Return the [X, Y] coordinate for the center point of the cell that contains the specified text.  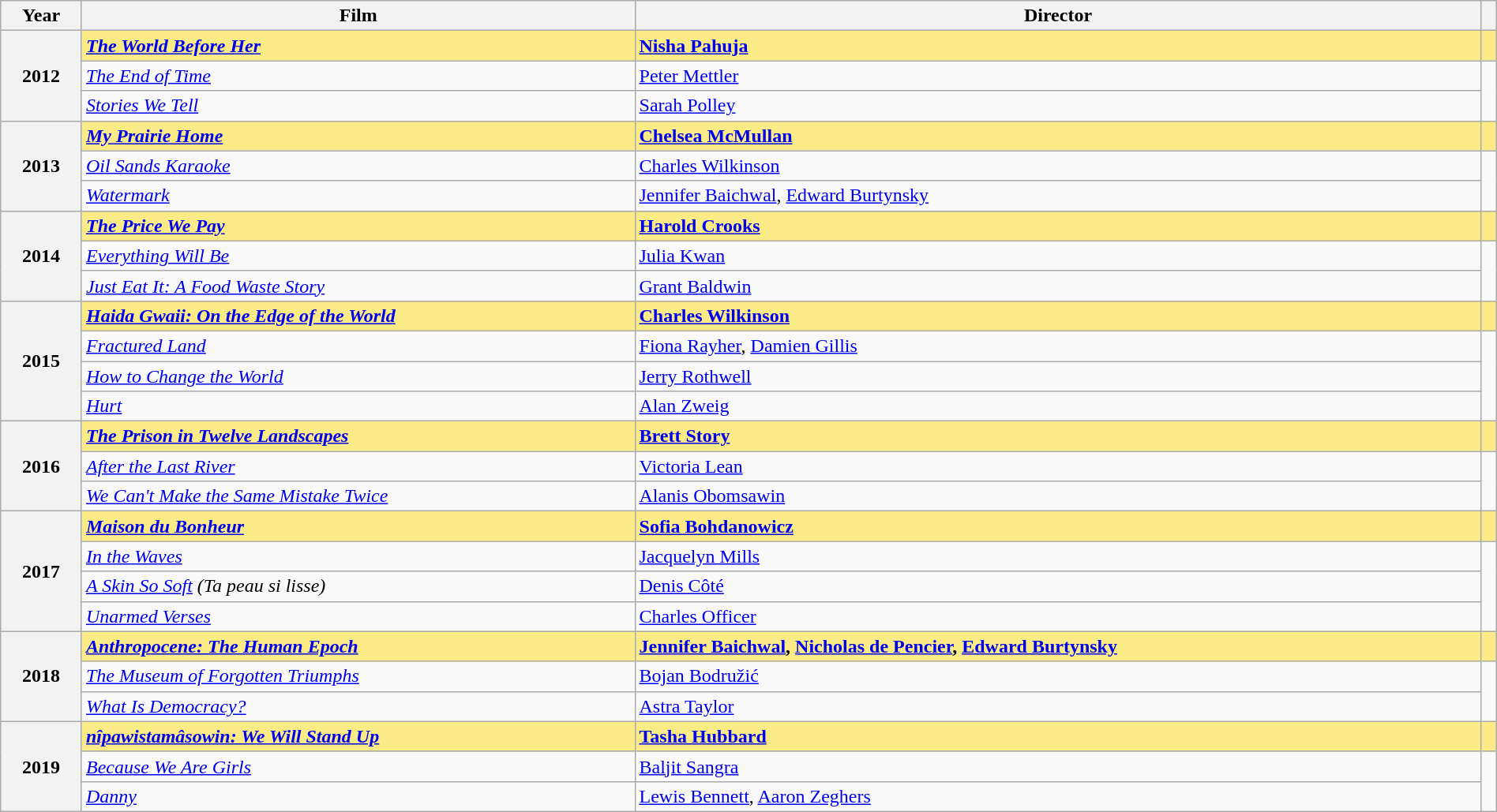
nîpawistamâsowin: We Will Stand Up [358, 736]
After the Last River [358, 466]
Chelsea McMullan [1058, 136]
Fiona Rayher, Damien Gillis [1058, 346]
My Prairie Home [358, 136]
Danny [358, 796]
The Prison in Twelve Landscapes [358, 436]
2012 [41, 76]
The End of Time [358, 76]
Bojan Bodružić [1058, 676]
Astra Taylor [1058, 706]
Watermark [358, 196]
Tasha Hubbard [1058, 736]
2013 [41, 166]
How to Change the World [358, 376]
2019 [41, 766]
In the Waves [358, 556]
Grant Baldwin [1058, 286]
The World Before Her [358, 46]
Harold Crooks [1058, 226]
Brett Story [1058, 436]
Haida Gwaii: On the Edge of the World [358, 316]
Maison du Bonheur [358, 526]
Jennifer Baichwal, Nicholas de Pencier, Edward Burtynsky [1058, 646]
Year [41, 16]
Just Eat It: A Food Waste Story [358, 286]
Baljit Sangra [1058, 766]
2017 [41, 571]
Julia Kwan [1058, 256]
Sofia Bohdanowicz [1058, 526]
Because We Are Girls [358, 766]
Oil Sands Karaoke [358, 166]
Film [358, 16]
Alanis Obomsawin [1058, 496]
2016 [41, 466]
Lewis Bennett, Aaron Zeghers [1058, 796]
Director [1058, 16]
2018 [41, 676]
Anthropocene: The Human Epoch [358, 646]
The Price We Pay [358, 226]
Peter Mettler [1058, 76]
The Museum of Forgotten Triumphs [358, 676]
Victoria Lean [1058, 466]
Fractured Land [358, 346]
Denis Côté [1058, 586]
Nisha Pahuja [1058, 46]
Jennifer Baichwal, Edward Burtynsky [1058, 196]
We Can't Make the Same Mistake Twice [358, 496]
Jacquelyn Mills [1058, 556]
Stories We Tell [358, 106]
A Skin So Soft (Ta peau si lisse) [358, 586]
Hurt [358, 406]
2015 [41, 361]
Unarmed Verses [358, 616]
2014 [41, 256]
Alan Zweig [1058, 406]
Everything Will Be [358, 256]
Jerry Rothwell [1058, 376]
Sarah Polley [1058, 106]
What Is Democracy? [358, 706]
Charles Officer [1058, 616]
